Output the (x, y) coordinate of the center of the cell containing the given text.  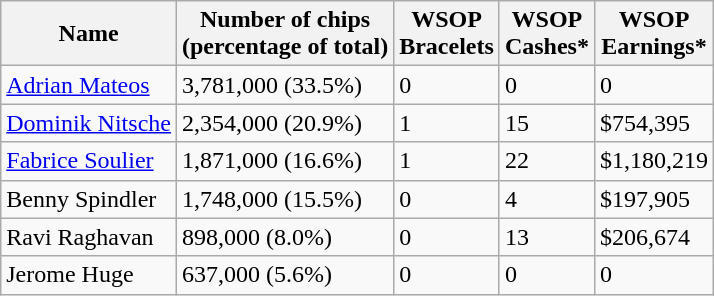
2,354,000 (20.9%) (284, 123)
$754,395 (654, 123)
1,748,000 (15.5%) (284, 199)
13 (546, 237)
WSOPCashes* (546, 34)
637,000 (5.6%) (284, 275)
898,000 (8.0%) (284, 237)
Jerome Huge (89, 275)
22 (546, 161)
Fabrice Soulier (89, 161)
15 (546, 123)
WSOPEarnings* (654, 34)
Adrian Mateos (89, 85)
4 (546, 199)
3,781,000 (33.5%) (284, 85)
Number of chips(percentage of total) (284, 34)
Benny Spindler (89, 199)
WSOPBracelets (447, 34)
Name (89, 34)
Dominik Nitsche (89, 123)
Ravi Raghavan (89, 237)
$206,674 (654, 237)
$197,905 (654, 199)
$1,180,219 (654, 161)
1,871,000 (16.6%) (284, 161)
